Extract the [x, y] coordinate from the center of the cell holding the provided text.  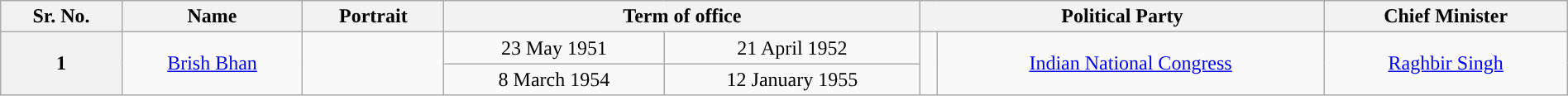
Term of office [682, 17]
Sr. No. [61, 17]
Indian National Congress [1131, 64]
Political Party [1122, 17]
Raghbir Singh [1446, 64]
Brish Bhan [212, 64]
8 March 1954 [554, 79]
23 May 1951 [554, 48]
Portrait [374, 17]
21 April 1952 [792, 48]
12 January 1955 [792, 79]
1 [61, 64]
Name [212, 17]
Chief Minister [1446, 17]
